Locate the cell with the specified text and output its (x, y) center coordinate. 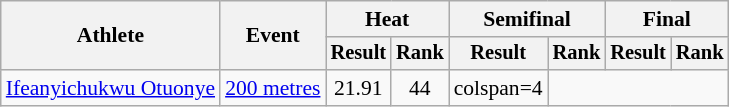
200 metres (272, 88)
Final (666, 19)
Heat (388, 19)
44 (420, 88)
colspan=4 (498, 88)
Event (272, 36)
Athlete (110, 36)
21.91 (359, 88)
Semifinal (528, 19)
Ifeanyichukwu Otuonye (110, 88)
